Search for the cell housing the specified text and yield its (X, Y) center coordinate. 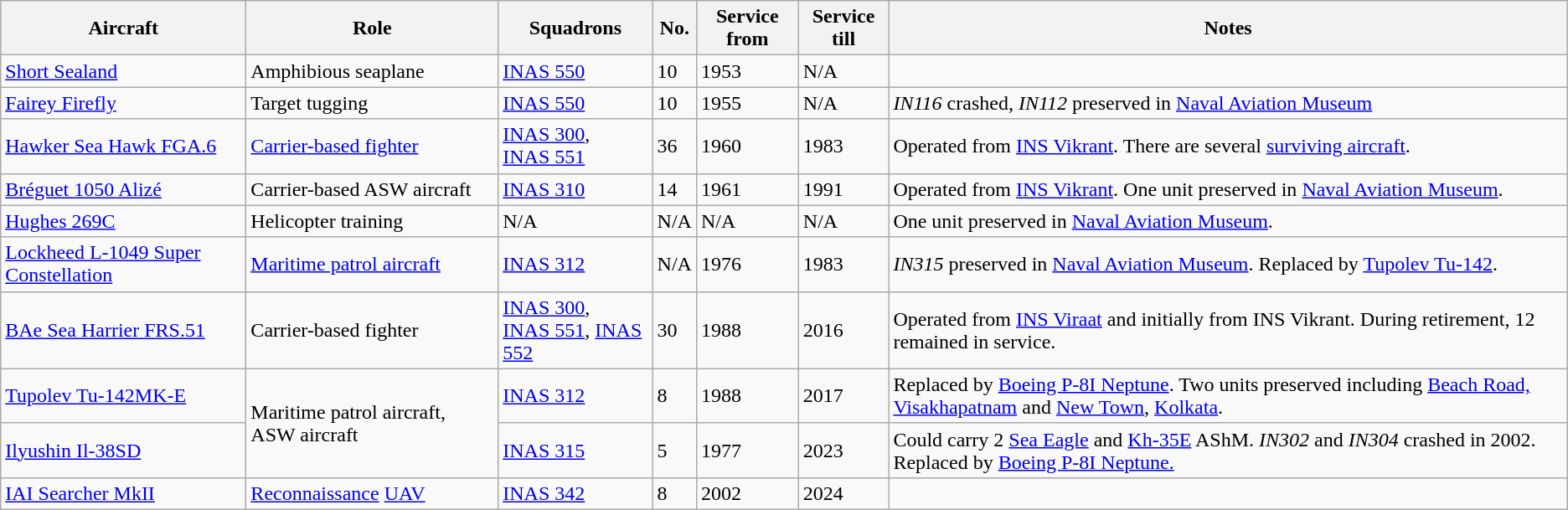
5 (674, 451)
2002 (747, 493)
Maritime patrol aircraft, ASW aircraft (372, 423)
INAS 315 (575, 451)
INAS 300,INAS 551, INAS 552 (575, 330)
Lockheed L-1049 Super Constellation (124, 265)
INAS 342 (575, 493)
Role (372, 28)
1976 (747, 265)
INAS 300,INAS 551 (575, 146)
1961 (747, 189)
Operated from INS Vikrant. One unit preserved in Naval Aviation Museum. (1228, 189)
No. (674, 28)
Amphibious seaplane (372, 71)
Carrier-based ASW aircraft (372, 189)
Could carry 2 Sea Eagle and Kh-35E AShM. IN302 and IN304 crashed in 2002. Replaced by Boeing P-8I Neptune. (1228, 451)
Service from (747, 28)
Operated from INS Vikrant. There are several surviving aircraft. (1228, 146)
Short Sealand (124, 71)
14 (674, 189)
Replaced by Boeing P-8I Neptune. Two units preserved including Beach Road, Visakhapatnam and New Town, Kolkata. (1228, 395)
Squadrons (575, 28)
Target tugging (372, 103)
Maritime patrol aircraft (372, 265)
2016 (843, 330)
Hawker Sea Hawk FGA.6 (124, 146)
Fairey Firefly (124, 103)
2024 (843, 493)
36 (674, 146)
IN315 preserved in Naval Aviation Museum. Replaced by Tupolev Tu-142. (1228, 265)
30 (674, 330)
Helicopter training (372, 221)
1955 (747, 103)
Notes (1228, 28)
Service till (843, 28)
One unit preserved in Naval Aviation Museum. (1228, 221)
Tupolev Tu-142MK-E (124, 395)
Bréguet 1050 Alizé (124, 189)
Aircraft (124, 28)
2023 (843, 451)
IN116 crashed, IN112 preserved in Naval Aviation Museum (1228, 103)
1960 (747, 146)
1953 (747, 71)
1977 (747, 451)
Ilyushin Il-38SD (124, 451)
IAI Searcher MkII (124, 493)
Hughes 269C (124, 221)
Operated from INS Viraat and initially from INS Vikrant. During retirement, 12 remained in service. (1228, 330)
2017 (843, 395)
Reconnaissance UAV (372, 493)
BAe Sea Harrier FRS.51 (124, 330)
INAS 310 (575, 189)
1991 (843, 189)
